Determine the (X, Y) coordinate at the center of the cell enclosing the given text.  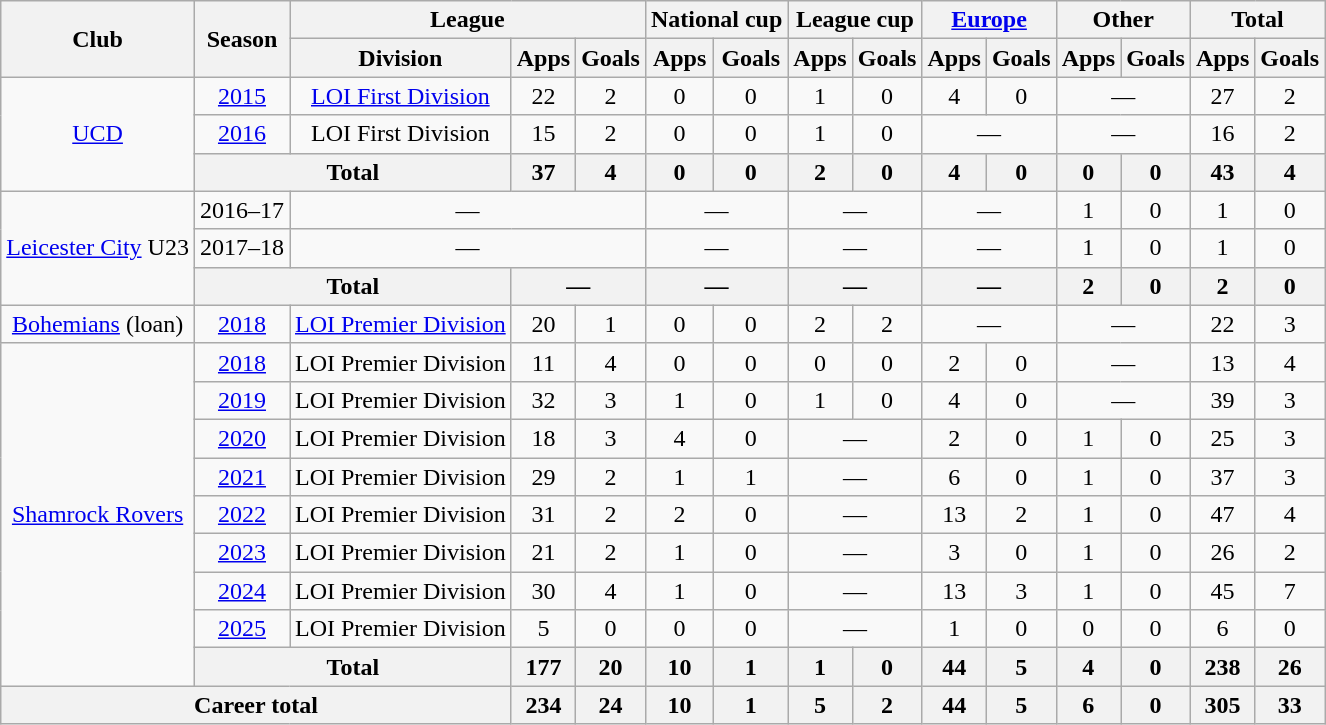
238 (1222, 667)
Leicester City U23 (98, 248)
Club (98, 39)
15 (543, 134)
30 (543, 591)
21 (543, 553)
39 (1222, 400)
25 (1222, 438)
305 (1222, 705)
2015 (242, 96)
Shamrock Rovers (98, 514)
7 (1290, 591)
2016 (242, 134)
11 (543, 362)
43 (1222, 172)
UCD (98, 134)
2019 (242, 400)
234 (543, 705)
18 (543, 438)
2023 (242, 553)
Europe (989, 20)
177 (543, 667)
2020 (242, 438)
League cup (855, 20)
2024 (242, 591)
Season (242, 39)
32 (543, 400)
2017–18 (242, 248)
24 (611, 705)
29 (543, 477)
National cup (716, 20)
League (468, 20)
Other (1123, 20)
45 (1222, 591)
27 (1222, 96)
2022 (242, 515)
16 (1222, 134)
Career total (256, 705)
47 (1222, 515)
Bohemians (loan) (98, 324)
33 (1290, 705)
2016–17 (242, 210)
31 (543, 515)
Division (401, 58)
2021 (242, 477)
2025 (242, 629)
